Find where the given text appears and provide that cell's center as [X, Y] coordinate. 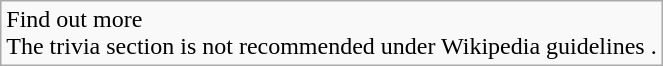
Find out moreThe trivia section is not recommended under Wikipedia guidelines . [332, 34]
